From the cell containing the given text, extract its center point as [x, y] coordinate. 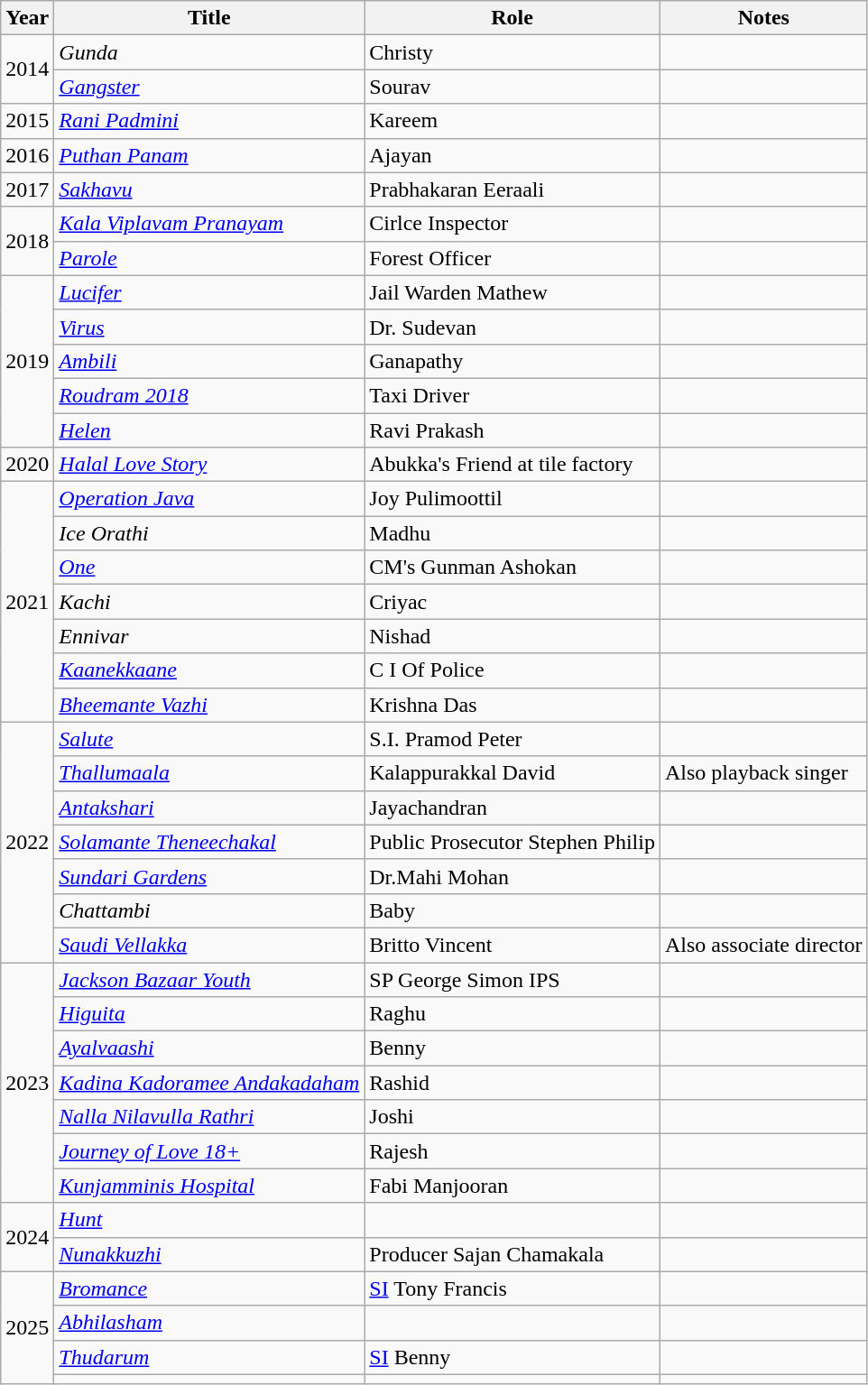
Producer Sajan Chamakala [512, 1254]
Jail Warden Mathew [512, 292]
Prabhakaran Eeraali [512, 189]
2016 [27, 155]
Joshi [512, 1117]
Lucifer [209, 292]
Ravi Prakash [512, 430]
Jayachandran [512, 808]
Higuita [209, 1014]
2018 [27, 241]
Forest Officer [512, 258]
S.I. Pramod Peter [512, 739]
Kalappurakkal David [512, 773]
Nishad [512, 636]
2023 [27, 1082]
Sourav [512, 87]
Ajayan [512, 155]
Solamante Theneechakal [209, 842]
Dr.Mahi Mohan [512, 876]
Parole [209, 258]
Antakshari [209, 808]
2024 [27, 1237]
Madhu [512, 533]
2019 [27, 361]
Title [209, 18]
Puthan Panam [209, 155]
Ice Orathi [209, 533]
Abukka's Friend at tile factory [512, 465]
Christy [512, 52]
Also associate director [763, 945]
Nalla Nilavulla Rathri [209, 1117]
2022 [27, 842]
Ganapathy [512, 361]
2020 [27, 465]
Gunda [209, 52]
Notes [763, 18]
Helen [209, 430]
Thallumaala [209, 773]
Kala Viplavam Pranayam [209, 224]
Thudarum [209, 1357]
Cirlce Inspector [512, 224]
Role [512, 18]
Benny [512, 1048]
Year [27, 18]
SP George Simon IPS [512, 979]
2017 [27, 189]
Rashid [512, 1083]
Ayalvaashi [209, 1048]
Gangster [209, 87]
Britto Vincent [512, 945]
Nunakkuzhi [209, 1254]
Rani Padmini [209, 121]
Dr. Sudevan [512, 327]
Kaanekkaane [209, 670]
Jackson Bazaar Youth [209, 979]
Kunjamminis Hospital [209, 1186]
Rajesh [512, 1151]
Journey of Love 18+ [209, 1151]
Fabi Manjooran [512, 1186]
Baby [512, 910]
SI Tony Francis [512, 1288]
CM's Gunman Ashokan [512, 568]
SI Benny [512, 1357]
Kachi [209, 602]
Also playback singer [763, 773]
2025 [27, 1328]
2014 [27, 69]
2015 [27, 121]
Chattambi [209, 910]
Roudram 2018 [209, 395]
C I Of Police [512, 670]
Hunt [209, 1220]
Public Prosecutor Stephen Philip [512, 842]
2021 [27, 602]
Operation Java [209, 499]
Krishna Das [512, 705]
Abhilasham [209, 1323]
Virus [209, 327]
Taxi Driver [512, 395]
Bheemante Vazhi [209, 705]
Criyac [512, 602]
Kadina Kadoramee Andakadaham [209, 1083]
Sundari Gardens [209, 876]
Ennivar [209, 636]
Halal Love Story [209, 465]
Bromance [209, 1288]
Sakhavu [209, 189]
Salute [209, 739]
Saudi Vellakka [209, 945]
Raghu [512, 1014]
Kareem [512, 121]
One [209, 568]
Joy Pulimoottil [512, 499]
Ambili [209, 361]
